Return the [X, Y] coordinate for the center point of the cell that contains the specified text.  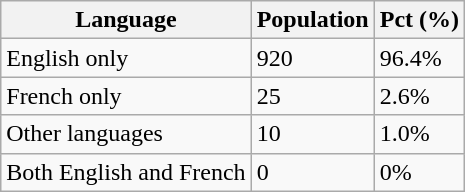
Both English and French [126, 172]
Population [312, 20]
Pct (%) [419, 20]
French only [126, 96]
10 [312, 134]
1.0% [419, 134]
0 [312, 172]
Language [126, 20]
2.6% [419, 96]
920 [312, 58]
25 [312, 96]
Other languages [126, 134]
English only [126, 58]
96.4% [419, 58]
0% [419, 172]
